Return [x, y] of the center of cell containing provided text 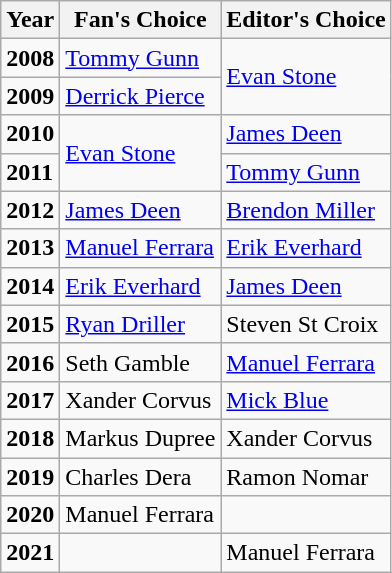
Editor's Choice [306, 20]
Steven St Croix [306, 324]
2021 [30, 553]
2014 [30, 286]
2016 [30, 362]
2012 [30, 210]
2017 [30, 400]
2011 [30, 172]
2010 [30, 134]
Markus Dupree [140, 438]
2019 [30, 477]
Year [30, 20]
Ramon Nomar [306, 477]
2009 [30, 96]
2020 [30, 515]
Brendon Miller [306, 210]
Seth Gamble [140, 362]
Derrick Pierce [140, 96]
Mick Blue [306, 400]
2015 [30, 324]
Fan's Choice [140, 20]
2018 [30, 438]
Charles Dera [140, 477]
Ryan Driller [140, 324]
2008 [30, 58]
2013 [30, 248]
